Return (x, y) of the center of cell containing provided text 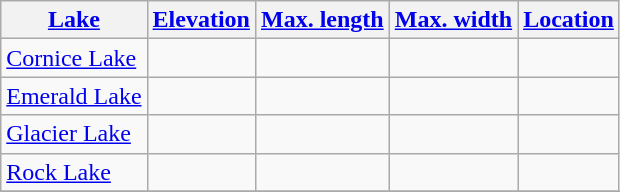
Elevation (201, 20)
Max. length (322, 20)
Rock Lake (74, 172)
Emerald Lake (74, 96)
Glacier Lake (74, 134)
Location (569, 20)
Max. width (453, 20)
Cornice Lake (74, 58)
Lake (74, 20)
